Search for the cell housing the specified text and yield its [X, Y] center coordinate. 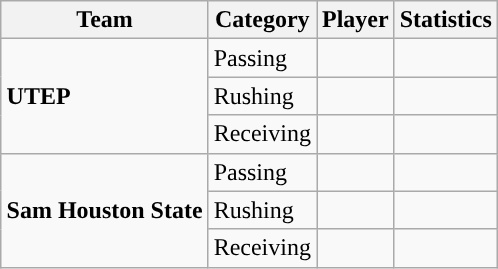
UTEP [104, 96]
Category [262, 20]
Team [104, 20]
Sam Houston State [104, 210]
Statistics [446, 20]
Player [355, 20]
